Return [x, y] of the center of cell containing provided text 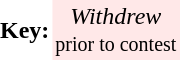
Withdrewprior to contest [116, 30]
